Return [x, y] of the center of cell containing provided text 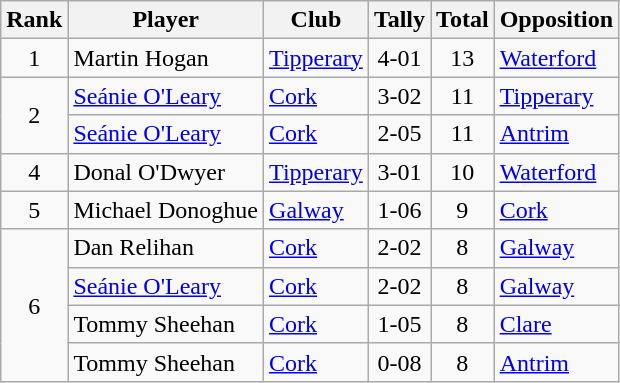
0-08 [399, 362]
4 [34, 172]
10 [463, 172]
9 [463, 210]
Martin Hogan [166, 58]
Club [316, 20]
4-01 [399, 58]
Michael Donoghue [166, 210]
Clare [556, 324]
2-05 [399, 134]
Total [463, 20]
Player [166, 20]
1 [34, 58]
3-01 [399, 172]
Dan Relihan [166, 248]
1-05 [399, 324]
Donal O'Dwyer [166, 172]
6 [34, 305]
3-02 [399, 96]
Tally [399, 20]
13 [463, 58]
1-06 [399, 210]
Opposition [556, 20]
2 [34, 115]
5 [34, 210]
Rank [34, 20]
